For the text-containing cell, return its midpoint in (X, Y) coordinate format. 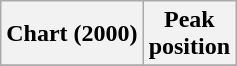
Chart (2000) (72, 34)
Peak position (189, 34)
